Output the [x, y] coordinate of the center of the cell containing the given text.  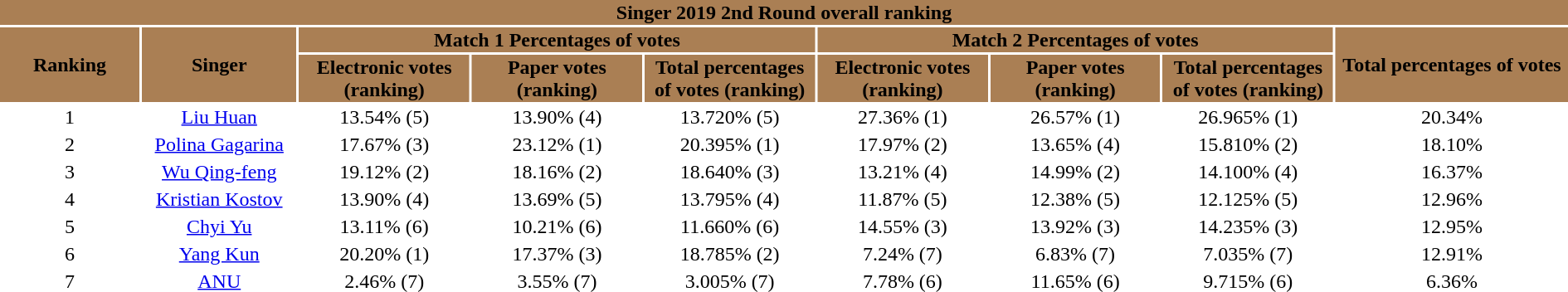
14.99% (2) [1075, 172]
13.720% (5) [730, 117]
18.785% (2) [730, 254]
13.92% (3) [1075, 226]
11.660% (6) [730, 226]
15.810% (2) [1248, 144]
13.54% (5) [385, 117]
18.16% (2) [558, 172]
13.65% (4) [1075, 144]
11.87% (5) [903, 199]
14.55% (3) [903, 226]
7.035% (7) [1248, 254]
12.95% [1452, 226]
13.21% (4) [903, 172]
1 [70, 117]
3 [70, 172]
Total percentages of votes [1452, 65]
26.965% (1) [1248, 117]
Singer 2019 2nd Round overall ranking [784, 12]
6 [70, 254]
12.91% [1452, 254]
12.125% (5) [1248, 199]
12.96% [1452, 199]
13.11% (6) [385, 226]
14.100% (4) [1248, 172]
26.57% (1) [1075, 117]
Liu Huan [219, 117]
10.21% (6) [558, 226]
2 [70, 144]
13.69% (5) [558, 199]
Yang Kun [219, 254]
6.83% (7) [1075, 254]
Match 1 Percentages of votes [558, 40]
13.795% (4) [730, 199]
27.36% (1) [903, 117]
17.67% (3) [385, 144]
20.20% (1) [385, 254]
19.12% (2) [385, 172]
Ranking [70, 65]
Wu Qing-feng [219, 172]
Chyi Yu [219, 226]
Singer [219, 65]
12.38% (5) [1075, 199]
20.34% [1452, 117]
4 [70, 199]
16.37% [1452, 172]
7.24% (7) [903, 254]
18.10% [1452, 144]
5 [70, 226]
Kristian Kostov [219, 199]
20.395% (1) [730, 144]
Polina Gagarina [219, 144]
23.12% (1) [558, 144]
18.640% (3) [730, 172]
Match 2 Percentages of votes [1075, 40]
17.97% (2) [903, 144]
17.37% (3) [558, 254]
14.235% (3) [1248, 226]
